Determine the (X, Y) coordinate at the center of the cell enclosing the given text.  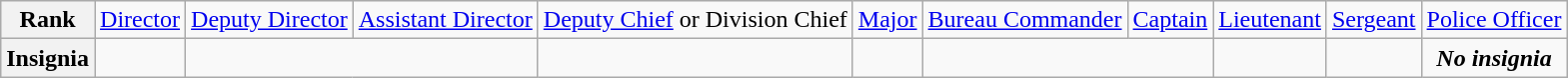
Rank (48, 20)
Assistant Director (446, 20)
Captain (1170, 20)
No insignia (1494, 58)
Major (887, 20)
Insignia (48, 58)
Deputy Chief or Division Chief (696, 20)
Lieutenant (1270, 20)
Bureau Commander (1025, 20)
Director (140, 20)
Sergeant (1373, 20)
Deputy Director (270, 20)
Police Officer (1494, 20)
